Pinpoint the cell where the given text exists, returning its (x, y) midpoint coordinate. 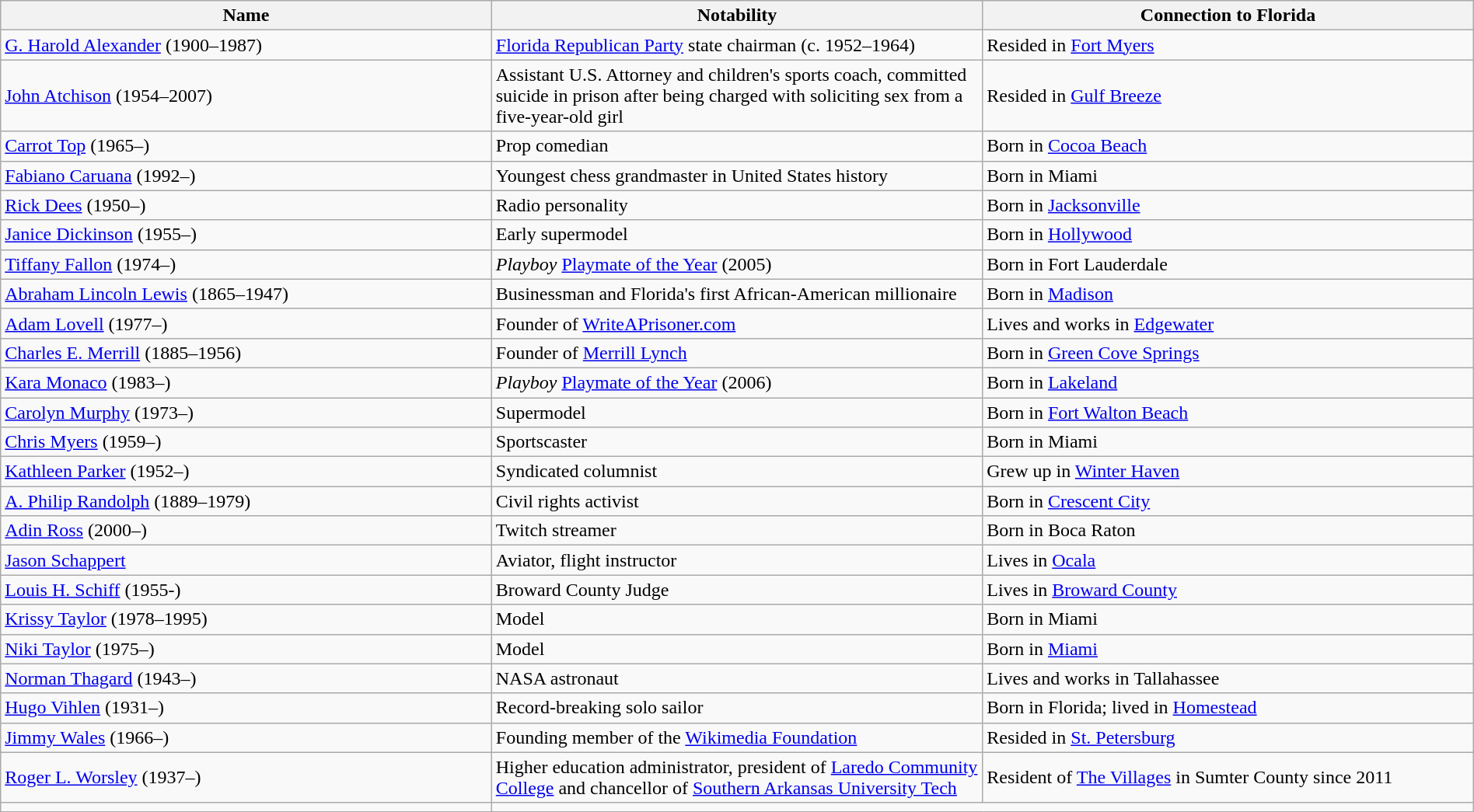
Businessman and Florida's first African-American millionaire (737, 294)
Connection to Florida (1228, 16)
Playboy Playmate of the Year (2005) (737, 264)
Lives and works in Tallahassee (1228, 678)
Twitch streamer (737, 531)
Carrot Top (1965–) (246, 146)
Founder of Merrill Lynch (737, 353)
Born in Cocoa Beach (1228, 146)
Early supermodel (737, 235)
Born in Lakeland (1228, 382)
Kathleen Parker (1952–) (246, 472)
Roger L. Worsley (1937–) (246, 777)
Born in Hollywood (1228, 235)
Resided in Fort Myers (1228, 45)
Notability (737, 16)
Born in Florida; lived in Homestead (1228, 708)
Krissy Taylor (1978–1995) (246, 619)
Born in Fort Walton Beach (1228, 413)
Lives and works in Edgewater (1228, 323)
Niki Taylor (1975–) (246, 649)
Resided in St. Petersburg (1228, 737)
Lives in Broward County (1228, 590)
Adin Ross (2000–) (246, 531)
Fabiano Caruana (1992–) (246, 176)
Born in Jacksonville (1228, 205)
Civil rights activist (737, 501)
Born in Crescent City (1228, 501)
Kara Monaco (1983–) (246, 382)
Youngest chess grandmaster in United States history (737, 176)
Norman Thagard (1943–) (246, 678)
Born in Madison (1228, 294)
Abraham Lincoln Lewis (1865–1947) (246, 294)
Founding member of the Wikimedia Foundation (737, 737)
Lives in Ocala (1228, 560)
Carolyn Murphy (1973–) (246, 413)
Rick Dees (1950–) (246, 205)
John Atchison (1954–2007) (246, 96)
Prop comedian (737, 146)
Louis H. Schiff (1955-) (246, 590)
NASA astronaut (737, 678)
Playboy Playmate of the Year (2006) (737, 382)
Hugo Vihlen (1931–) (246, 708)
Aviator, flight instructor (737, 560)
Founder of WriteAPrisoner.com (737, 323)
Jason Schappert (246, 560)
Adam Lovell (1977–) (246, 323)
Sportscaster (737, 442)
Resident of The Villages in Sumter County since 2011 (1228, 777)
Tiffany Fallon (1974–) (246, 264)
A. Philip Randolph (1889–1979) (246, 501)
Supermodel (737, 413)
Charles E. Merrill (1885–1956) (246, 353)
Born in Fort Lauderdale (1228, 264)
Higher education administrator, president of Laredo Community College and chancellor of Southern Arkansas University Tech (737, 777)
Born in Green Cove Springs (1228, 353)
Born in Boca Raton (1228, 531)
Syndicated columnist (737, 472)
Broward County Judge (737, 590)
Jimmy Wales (1966–) (246, 737)
G. Harold Alexander (1900–1987) (246, 45)
Janice Dickinson (1955–) (246, 235)
Grew up in Winter Haven (1228, 472)
Florida Republican Party state chairman (c. 1952–1964) (737, 45)
Record-breaking solo sailor (737, 708)
Name (246, 16)
Assistant U.S. Attorney and children's sports coach, committed suicide in prison after being charged with soliciting sex from a five-year-old girl (737, 96)
Chris Myers (1959–) (246, 442)
Resided in Gulf Breeze (1228, 96)
Radio personality (737, 205)
